Pinpoint the cell where the given text exists, returning its (X, Y) midpoint coordinate. 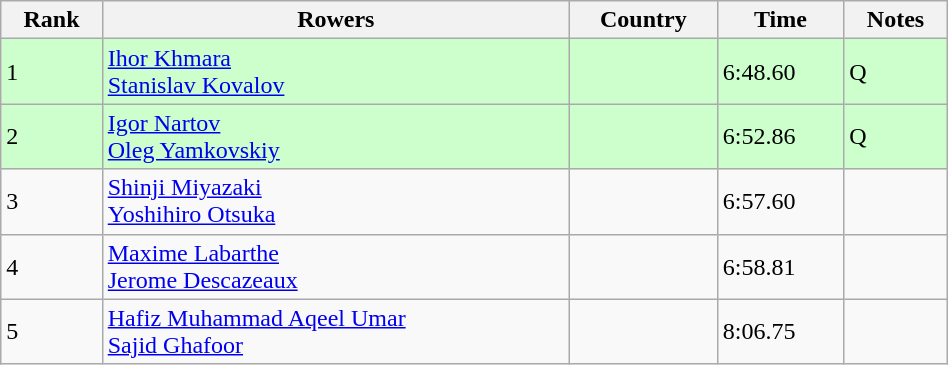
6:52.86 (780, 136)
1 (52, 72)
Igor NartovOleg Yamkovskiy (336, 136)
Time (780, 20)
Ihor KhmaraStanislav Kovalov (336, 72)
4 (52, 266)
6:58.81 (780, 266)
Shinji MiyazakiYoshihiro Otsuka (336, 202)
Hafiz Muhammad Aqeel UmarSajid Ghafoor (336, 332)
3 (52, 202)
Rank (52, 20)
6:48.60 (780, 72)
8:06.75 (780, 332)
Country (643, 20)
5 (52, 332)
Rowers (336, 20)
Maxime LabartheJerome Descazeaux (336, 266)
2 (52, 136)
6:57.60 (780, 202)
Notes (896, 20)
